For the text-containing cell, return its midpoint in [X, Y] coordinate format. 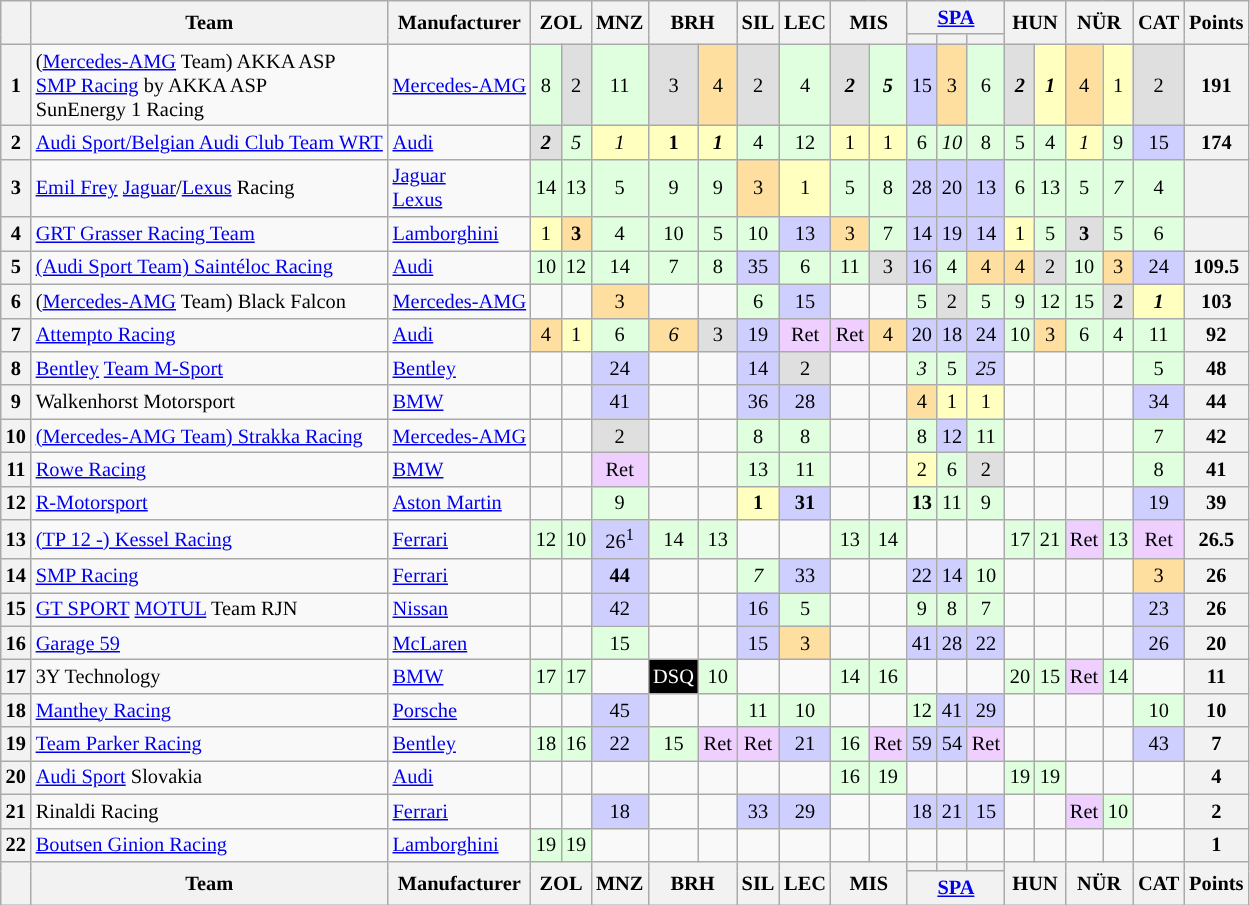
103 [1216, 301]
Nissan [460, 609]
R-Motorsport [210, 503]
Aston Martin [460, 503]
Porsche [460, 710]
GT SPORT MOTUL Team RJN [210, 609]
3Y Technology [210, 676]
26.5 [1216, 540]
45 [620, 710]
Audi Sport/Belgian Audi Club Team WRT [210, 142]
Emil Frey Jaguar/Lexus Racing [210, 188]
35 [758, 267]
Rowe Racing [210, 469]
Attempto Racing [210, 335]
JaguarLexus [460, 188]
McLaren [460, 643]
34 [1158, 402]
174 [1216, 142]
261 [620, 540]
54 [952, 744]
(Audi Sport Team) Saintéloc Racing [210, 267]
36 [758, 402]
Walkenhorst Motorsport [210, 402]
Bentley Team M-Sport [210, 368]
Rinaldi Racing [210, 811]
31 [805, 503]
23 [1158, 609]
25 [986, 368]
DSQ [673, 676]
Manthey Racing [210, 710]
Boutsen Ginion Racing [210, 845]
(TP 12 -) Kessel Racing [210, 540]
SMP Racing [210, 575]
109.5 [1216, 267]
92 [1216, 335]
191 [1216, 85]
43 [1158, 744]
(Mercedes-AMG Team) AKKA ASP SMP Racing by AKKA ASP SunEnergy 1 Racing [210, 85]
(Mercedes-AMG Team) Strakka Racing [210, 436]
39 [1216, 503]
(Mercedes-AMG Team) Black Falcon [210, 301]
Garage 59 [210, 643]
GRT Grasser Racing Team [210, 234]
Team Parker Racing [210, 744]
48 [1216, 368]
Audi Sport Slovakia [210, 777]
59 [922, 744]
